Pinpoint the cell where the given text exists, returning its [x, y] midpoint coordinate. 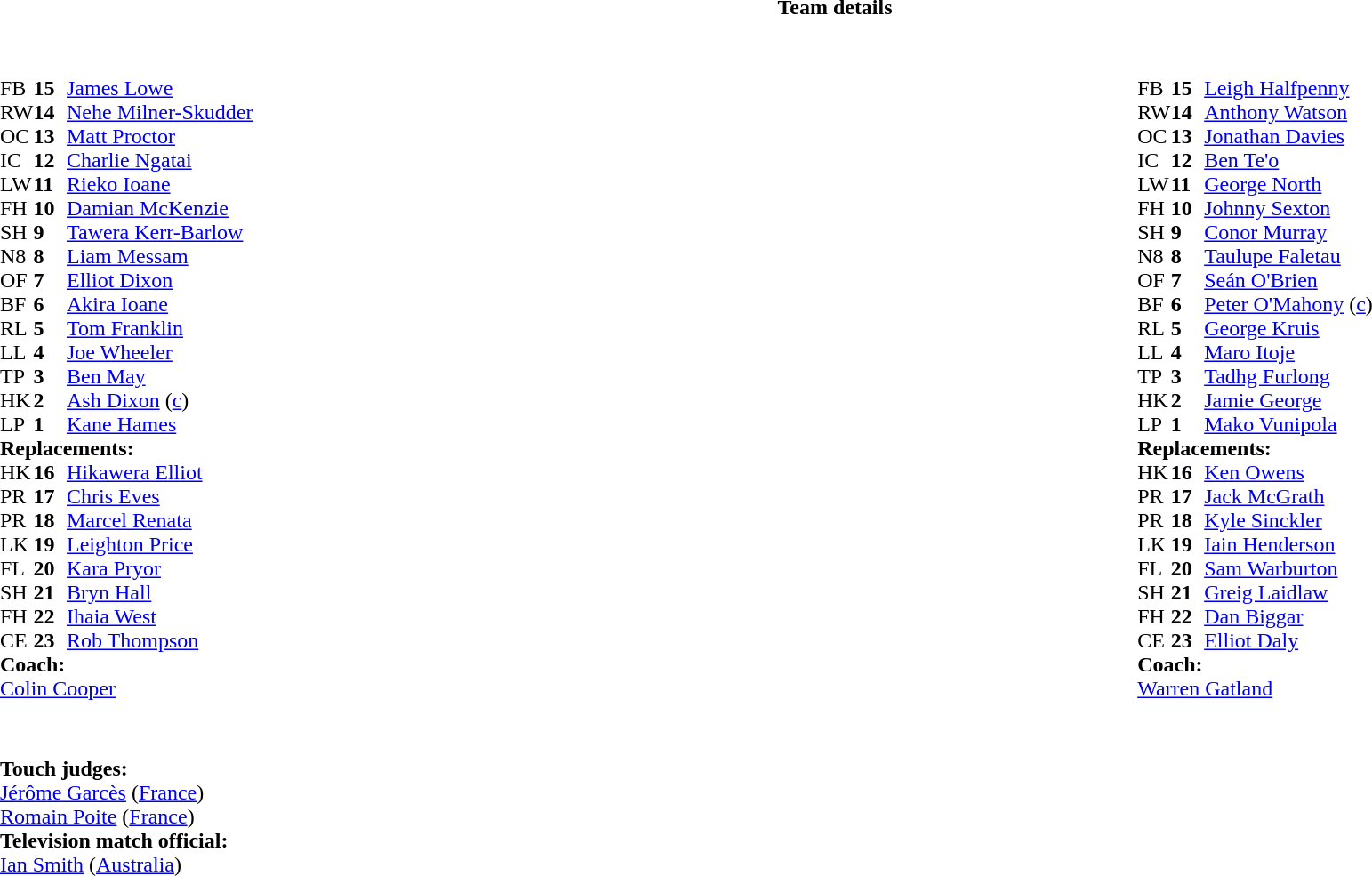
Elliot Dixon [160, 281]
Tawera Kerr-Barlow [160, 233]
Kara Pryor [160, 569]
Leighton Price [160, 544]
Ben May [160, 377]
Nehe Milner-Skudder [160, 112]
Rieko Ioane [160, 185]
Ash Dixon (c) [160, 400]
Joe Wheeler [160, 352]
Bryn Hall [160, 592]
James Lowe [160, 89]
Coach: [126, 665]
Tom Franklin [160, 329]
Kane Hames [160, 425]
Colin Cooper [126, 688]
Rob Thompson [160, 640]
Liam Messam [160, 256]
Marcel Renata [160, 521]
Damian McKenzie [160, 208]
Matt Proctor [160, 137]
Charlie Ngatai [160, 160]
Replacements: [126, 448]
Ihaia West [160, 617]
Chris Eves [160, 496]
Akira Ioane [160, 304]
Hikawera Elliot [160, 473]
